Identify which cell holds the provided text, then report its [x, y] central coordinate. 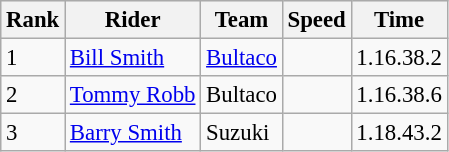
1.18.43.2 [399, 133]
1.16.38.2 [399, 58]
Rider [133, 20]
Tommy Robb [133, 95]
Suzuki [242, 133]
Speed [316, 20]
Barry Smith [133, 133]
Bill Smith [133, 58]
2 [33, 95]
3 [33, 133]
Rank [33, 20]
Time [399, 20]
Team [242, 20]
1.16.38.6 [399, 95]
1 [33, 58]
